Output the (X, Y) coordinate of the center of the cell containing the given text.  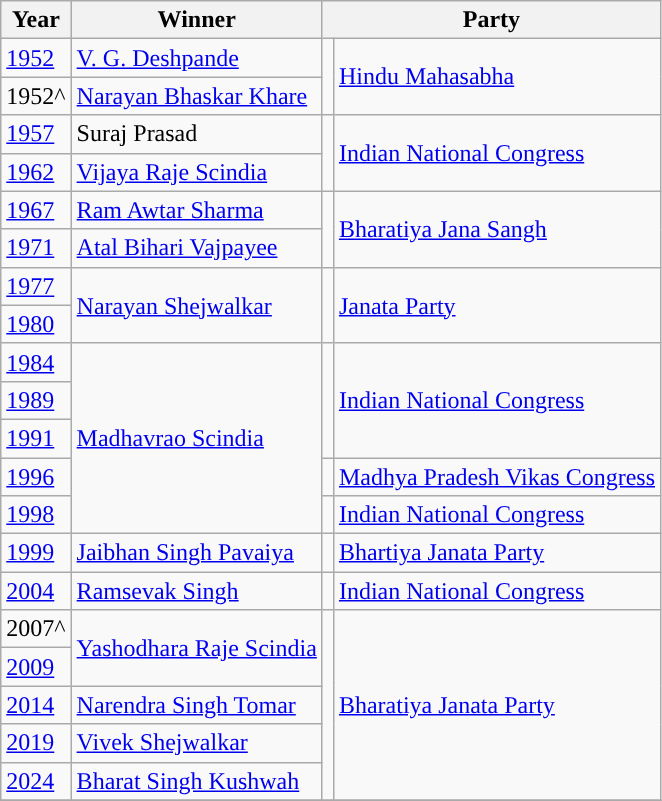
Jaibhan Singh Pavaiya (196, 553)
Ramsevak Singh (196, 591)
Vivek Shejwalkar (196, 743)
Madhya Pradesh Vikas Congress (496, 477)
Suraj Prasad (196, 134)
1998 (36, 515)
1957 (36, 134)
Bharatiya Jana Sangh (496, 229)
1952^ (36, 96)
2014 (36, 705)
Atal Bihari Vajpayee (196, 248)
Janata Party (496, 305)
Bharat Singh Kushwah (196, 781)
2009 (36, 667)
1977 (36, 286)
1989 (36, 400)
Ram Awtar Sharma (196, 210)
2024 (36, 781)
Bhartiya Janata Party (496, 553)
Narayan Bhaskar Khare (196, 96)
2019 (36, 743)
1999 (36, 553)
Narendra Singh Tomar (196, 705)
1962 (36, 172)
2007^ (36, 629)
Bharatiya Janata Party (496, 705)
1991 (36, 438)
Vijaya Raje Scindia (196, 172)
1980 (36, 324)
Yashodhara Raje Scindia (196, 648)
Madhavrao Scindia (196, 438)
1952 (36, 58)
Party (491, 20)
Winner (196, 20)
Hindu Mahasabha (496, 77)
1996 (36, 477)
V. G. Deshpande (196, 58)
1967 (36, 210)
1984 (36, 362)
Year (36, 20)
1971 (36, 248)
Narayan Shejwalkar (196, 305)
2004 (36, 591)
